Capture the cell that displays the provided text and extract its (X, Y) central coordinate. 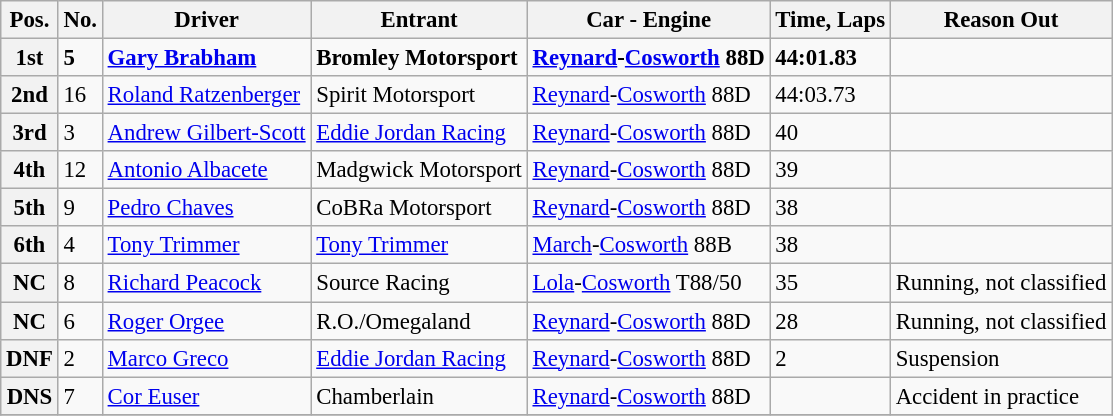
1st (30, 58)
9 (80, 208)
12 (80, 170)
R.O./Omegaland (419, 321)
39 (830, 170)
Driver (206, 20)
March-Cosworth 88B (648, 245)
Bromley Motorsport (419, 58)
Pos. (30, 20)
4 (80, 245)
2nd (30, 95)
Source Racing (419, 283)
Madgwick Motorsport (419, 170)
Roland Ratzenberger (206, 95)
6th (30, 245)
16 (80, 95)
Reason Out (1000, 20)
44:01.83 (830, 58)
No. (80, 20)
Roger Orgee (206, 321)
Lola-Cosworth T88/50 (648, 283)
Spirit Motorsport (419, 95)
40 (830, 133)
Suspension (1000, 358)
Antonio Albacete (206, 170)
3 (80, 133)
35 (830, 283)
4th (30, 170)
Time, Laps (830, 20)
3rd (30, 133)
DNS (30, 396)
Marco Greco (206, 358)
Accident in practice (1000, 396)
7 (80, 396)
28 (830, 321)
8 (80, 283)
5 (80, 58)
Gary Brabham (206, 58)
Entrant (419, 20)
6 (80, 321)
Pedro Chaves (206, 208)
CoBRa Motorsport (419, 208)
DNF (30, 358)
5th (30, 208)
Richard Peacock (206, 283)
44:03.73 (830, 95)
Cor Euser (206, 396)
Andrew Gilbert-Scott (206, 133)
Chamberlain (419, 396)
Car - Engine (648, 20)
